Return the (X, Y) coordinate for the center point of the cell that contains the specified text.  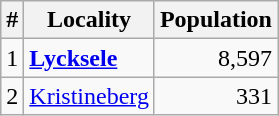
Locality (90, 20)
Lycksele (90, 58)
1 (12, 58)
2 (12, 96)
# (12, 20)
8,597 (216, 58)
Population (216, 20)
Kristineberg (90, 96)
331 (216, 96)
